Detect which cell encompasses the target text, then output its [X, Y] center coordinate. 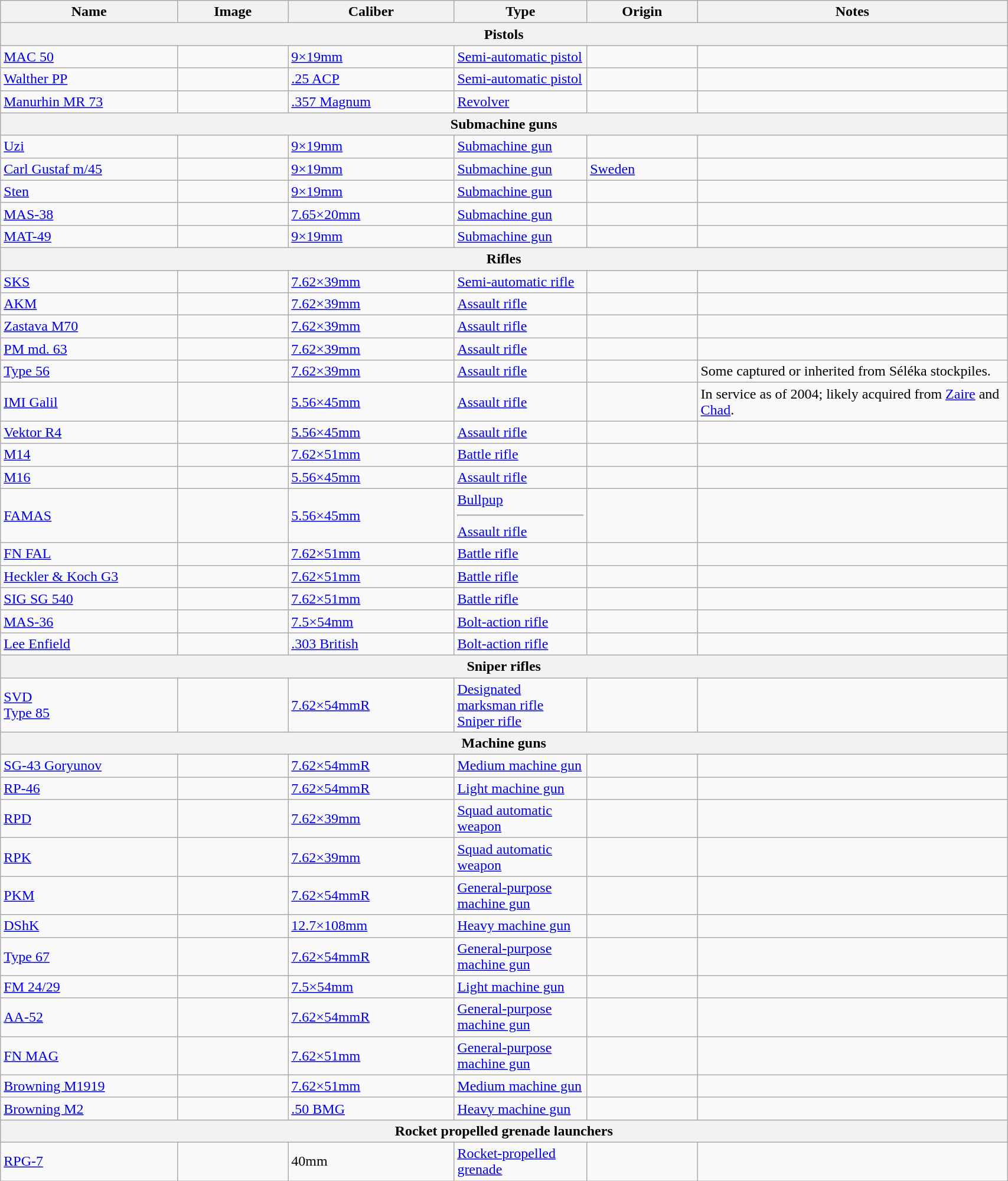
12.7×108mm [371, 926]
PM md. 63 [89, 349]
RPK [89, 857]
M14 [89, 455]
Vektor R4 [89, 432]
PKM [89, 895]
DShK [89, 926]
RPD [89, 818]
Zastava M70 [89, 327]
FN FAL [89, 554]
Rocket-propelled grenade [521, 1161]
Browning M2 [89, 1108]
Browning M1919 [89, 1086]
.50 BMG [371, 1108]
Machine guns [504, 743]
SIG SG 540 [89, 599]
Semi-automatic rifle [521, 282]
Sniper rifles [504, 666]
Pistols [504, 34]
Rocket propelled grenade launchers [504, 1131]
Submachine guns [504, 124]
BullpupAssault rifle [521, 516]
7.65×20mm [371, 214]
Designated marksman rifleSniper rifle [521, 705]
FAMAS [89, 516]
M16 [89, 477]
Type 67 [89, 957]
SVDType 85 [89, 705]
RPG-7 [89, 1161]
Heckler & Koch G3 [89, 576]
IMI Galil [89, 402]
FM 24/29 [89, 987]
Notes [853, 12]
Type 56 [89, 371]
SG-43 Goryunov [89, 766]
Manurhin MR 73 [89, 102]
Revolver [521, 102]
Caliber [371, 12]
RP-46 [89, 788]
Sten [89, 191]
Origin [642, 12]
Uzi [89, 146]
Rifles [504, 259]
Lee Enfield [89, 644]
.25 ACP [371, 79]
Name [89, 12]
40mm [371, 1161]
AKM [89, 304]
.303 British [371, 644]
MAT-49 [89, 236]
Some captured or inherited from Séléka stockpiles. [853, 371]
MAS-36 [89, 621]
SKS [89, 282]
MAS-38 [89, 214]
Carl Gustaf m/45 [89, 169]
FN MAG [89, 1056]
Image [233, 12]
In service as of 2004; likely acquired from Zaire and Chad. [853, 402]
AA-52 [89, 1017]
MAC 50 [89, 57]
Type [521, 12]
.357 Magnum [371, 102]
Sweden [642, 169]
Walther PP [89, 79]
